Locate the cell with the specified text and output its (X, Y) center coordinate. 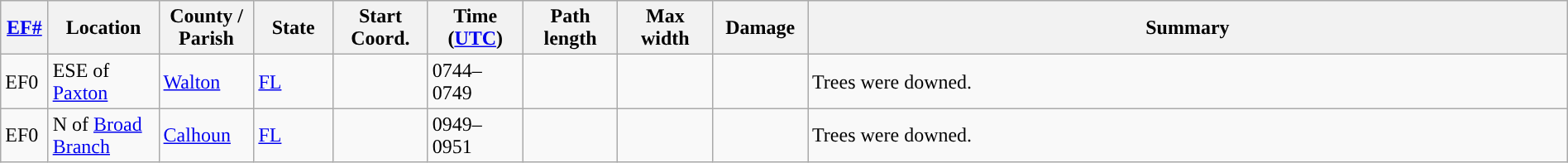
0949–0951 (475, 136)
Start Coord. (380, 28)
Path length (571, 28)
ESE of Paxton (103, 81)
Damage (761, 28)
Time (UTC) (475, 28)
Calhoun (207, 136)
County / Parish (207, 28)
EF# (25, 28)
Location (103, 28)
Walton (207, 81)
Summary (1188, 28)
0744–0749 (475, 81)
State (294, 28)
N of Broad Branch (103, 136)
Max width (665, 28)
